For the text-containing cell, return its midpoint in [X, Y] coordinate format. 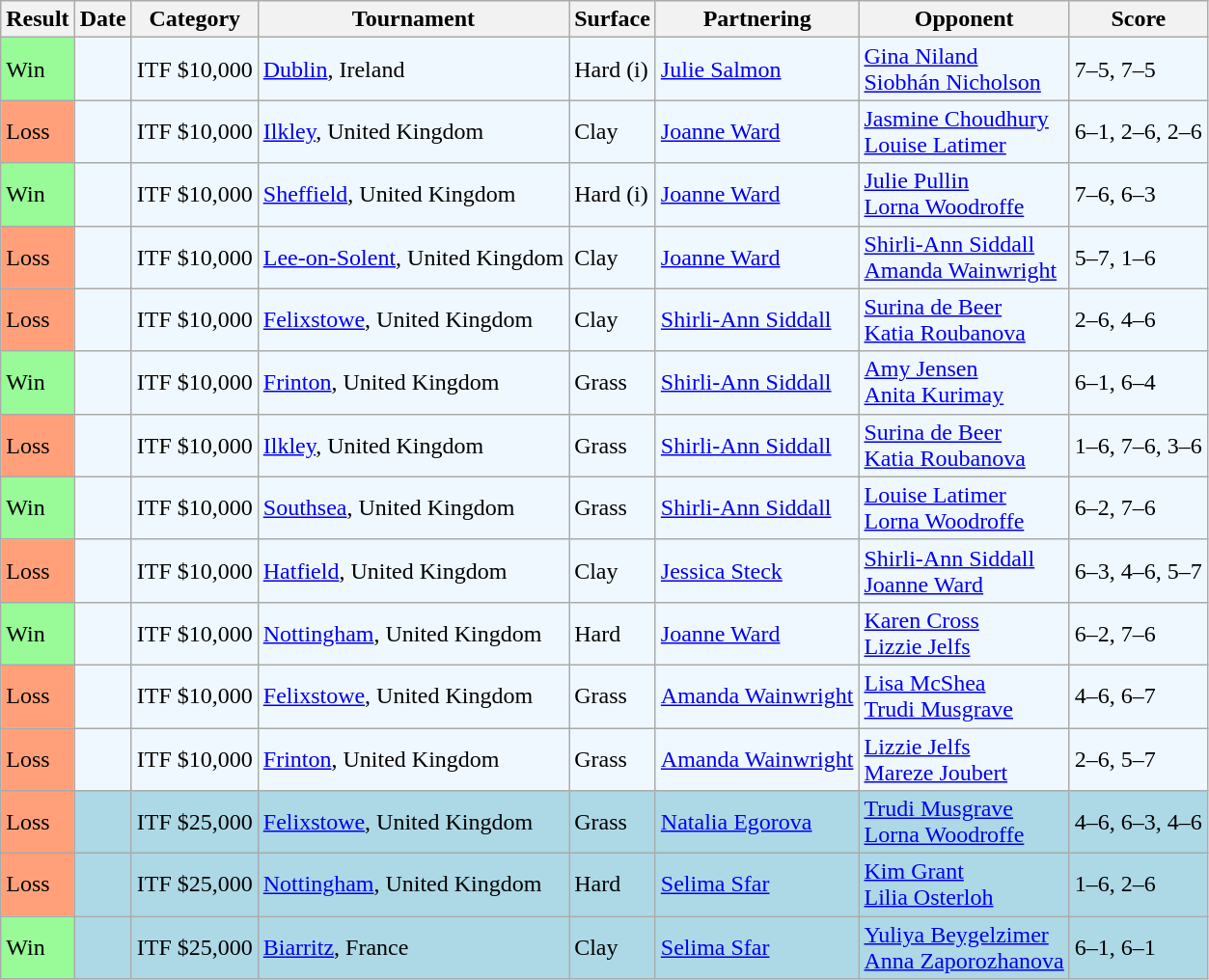
Kim Grant Lilia Osterloh [964, 885]
Natalia Egorova [756, 822]
1–6, 2–6 [1139, 885]
Jasmine Choudhury Louise Latimer [964, 131]
Lizzie Jelfs Mareze Joubert [964, 758]
Julie Pullin Lorna Woodroffe [964, 195]
Louise Latimer Lorna Woodroffe [964, 507]
Shirli-Ann Siddall Joanne Ward [964, 571]
1–6, 7–6, 3–6 [1139, 446]
Trudi Musgrave Lorna Woodroffe [964, 822]
4–6, 6–7 [1139, 696]
7–6, 6–3 [1139, 195]
Shirli-Ann Siddall Amanda Wainwright [964, 257]
2–6, 5–7 [1139, 758]
Gina Niland Siobhán Nicholson [964, 69]
2–6, 4–6 [1139, 320]
Yuliya Beygelzimer Anna Zaporozhanova [964, 947]
7–5, 7–5 [1139, 69]
6–1, 2–6, 2–6 [1139, 131]
Score [1139, 19]
6–1, 6–1 [1139, 947]
6–3, 4–6, 5–7 [1139, 571]
Hatfield, United Kingdom [413, 571]
Sheffield, United Kingdom [413, 195]
5–7, 1–6 [1139, 257]
Karen Cross Lizzie Jelfs [964, 633]
4–6, 6–3, 4–6 [1139, 822]
Surface [613, 19]
Category [195, 19]
Biarritz, France [413, 947]
Result [38, 19]
Opponent [964, 19]
Julie Salmon [756, 69]
Lee-on-Solent, United Kingdom [413, 257]
Tournament [413, 19]
6–1, 6–4 [1139, 382]
Dublin, Ireland [413, 69]
Lisa McShea Trudi Musgrave [964, 696]
Jessica Steck [756, 571]
Southsea, United Kingdom [413, 507]
Partnering [756, 19]
Amy Jensen Anita Kurimay [964, 382]
Date [102, 19]
